For the text-containing cell, return its midpoint in [X, Y] coordinate format. 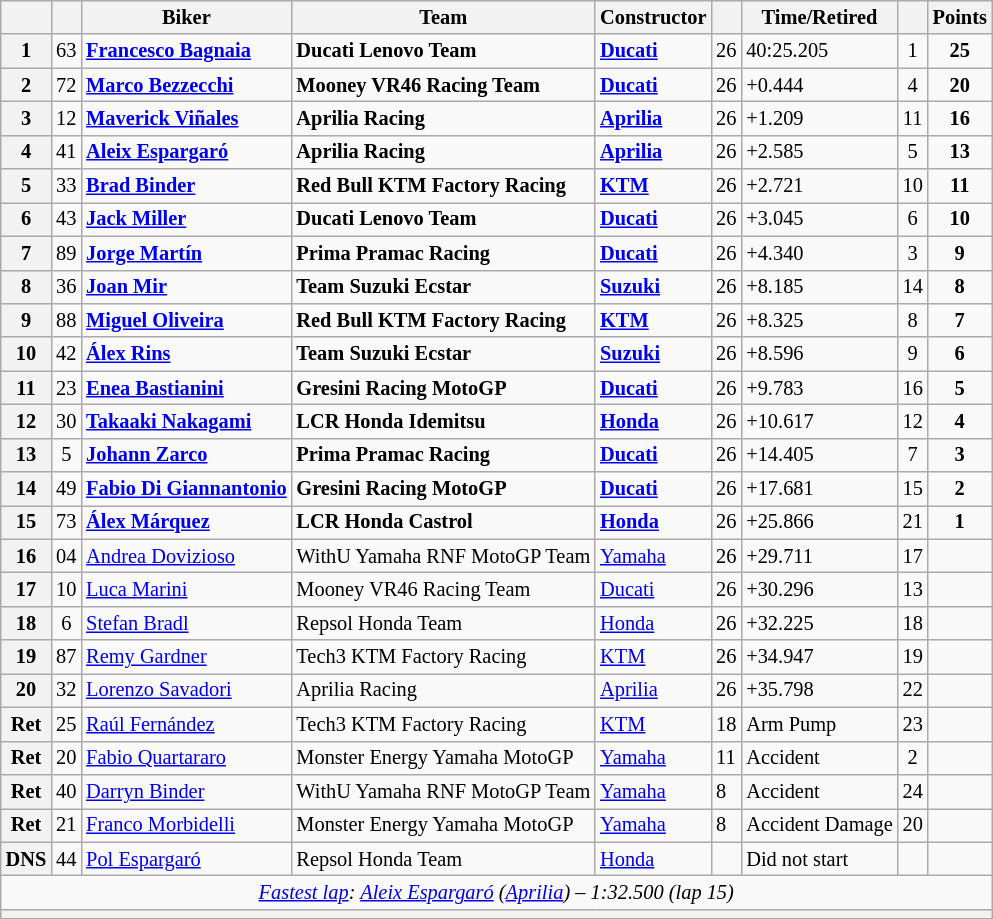
+25.866 [819, 522]
30 [66, 421]
Aleix Espargaró [186, 152]
40:25.205 [819, 51]
Jorge Martín [186, 253]
Points [960, 17]
+0.444 [819, 85]
+1.209 [819, 118]
63 [66, 51]
+32.225 [819, 623]
Miguel Oliveira [186, 320]
Constructor [653, 17]
+10.617 [819, 421]
Lorenzo Savadori [186, 690]
Accident Damage [819, 825]
36 [66, 287]
Joan Mir [186, 287]
Fabio Di Giannantonio [186, 489]
72 [66, 85]
Luca Marini [186, 589]
+4.340 [819, 253]
+2.721 [819, 186]
Andrea Dovizioso [186, 556]
+30.296 [819, 589]
Enea Bastianini [186, 388]
43 [66, 219]
24 [913, 791]
Fastest lap: Aleix Espargaró (Aprilia) – 1:32.500 (lap 15) [496, 892]
Álex Rins [186, 354]
40 [66, 791]
49 [66, 489]
Darryn Binder [186, 791]
42 [66, 354]
Time/Retired [819, 17]
44 [66, 859]
33 [66, 186]
+17.681 [819, 489]
Biker [186, 17]
+8.325 [819, 320]
+3.045 [819, 219]
+2.585 [819, 152]
87 [66, 657]
Takaaki Nakagami [186, 421]
Stefan Bradl [186, 623]
Álex Márquez [186, 522]
+9.783 [819, 388]
Arm Pump [819, 724]
Did not start [819, 859]
Team [443, 17]
22 [913, 690]
32 [66, 690]
89 [66, 253]
Francesco Bagnaia [186, 51]
04 [66, 556]
Pol Espargaró [186, 859]
41 [66, 152]
73 [66, 522]
88 [66, 320]
+8.185 [819, 287]
Marco Bezzecchi [186, 85]
Franco Morbidelli [186, 825]
Fabio Quartararo [186, 758]
Jack Miller [186, 219]
+34.947 [819, 657]
+35.798 [819, 690]
Brad Binder [186, 186]
Johann Zarco [186, 455]
+29.711 [819, 556]
Remy Gardner [186, 657]
+14.405 [819, 455]
LCR Honda Idemitsu [443, 421]
Raúl Fernández [186, 724]
+8.596 [819, 354]
DNS [26, 859]
LCR Honda Castrol [443, 522]
Maverick Viñales [186, 118]
